Search for the cell housing the specified text and yield its [x, y] center coordinate. 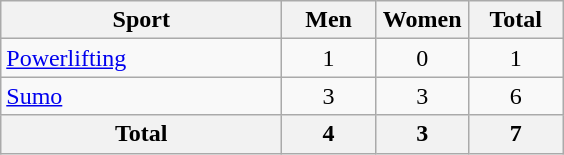
4 [329, 134]
Women [422, 20]
Men [329, 20]
Powerlifting [142, 58]
Sport [142, 20]
0 [422, 58]
Sumo [142, 96]
7 [516, 134]
6 [516, 96]
